From the cell containing the given text, extract its center point as (X, Y) coordinate. 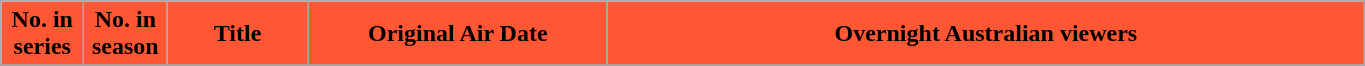
No. inseries (42, 34)
Title (238, 34)
No. inseason (126, 34)
Overnight Australian viewers (986, 34)
Original Air Date (458, 34)
